Scan for the cell matching the given text and deliver its (x, y) coordinate at center. 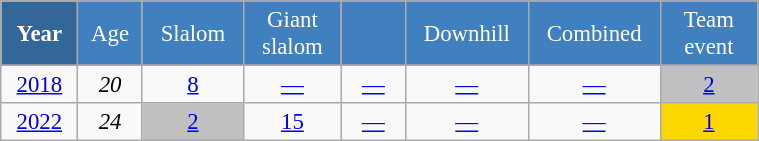
1 (709, 122)
Downhill (466, 34)
2022 (40, 122)
Giantslalom (293, 34)
Combined (594, 34)
8 (192, 85)
Slalom (192, 34)
20 (110, 85)
Age (110, 34)
2018 (40, 85)
15 (293, 122)
Year (40, 34)
24 (110, 122)
Team event (709, 34)
